Detect which cell encompasses the target text, then output its (x, y) center coordinate. 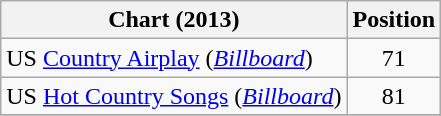
US Country Airplay (Billboard) (174, 58)
71 (394, 58)
Position (394, 20)
81 (394, 96)
Chart (2013) (174, 20)
US Hot Country Songs (Billboard) (174, 96)
